Capture the cell that displays the provided text and extract its (x, y) central coordinate. 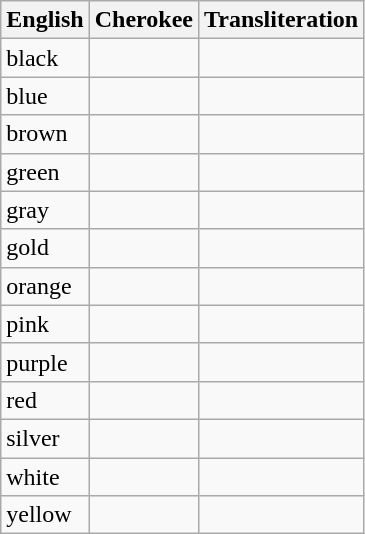
yellow (45, 515)
blue (45, 96)
green (45, 172)
pink (45, 324)
white (45, 477)
Cherokee (144, 20)
gray (45, 210)
gold (45, 248)
purple (45, 362)
brown (45, 134)
black (45, 58)
Transliteration (280, 20)
silver (45, 438)
orange (45, 286)
red (45, 400)
English (45, 20)
